Search for the cell housing the specified text and yield its (x, y) center coordinate. 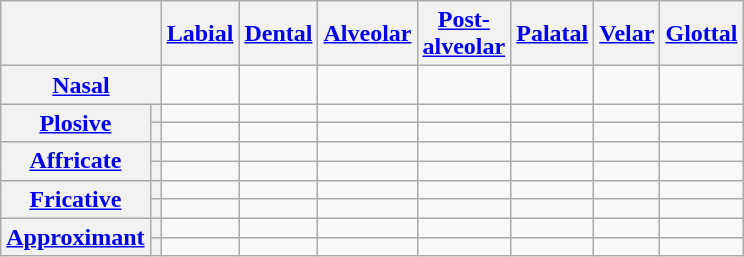
Alveolar (368, 34)
Glottal (702, 34)
Plosive (76, 123)
Affricate (76, 161)
Palatal (552, 34)
Approximant (76, 237)
Post-alveolar (464, 34)
Dental (278, 34)
Labial (200, 34)
Fricative (76, 199)
Nasal (81, 85)
Velar (627, 34)
